Detect which cell encompasses the target text, then output its (x, y) center coordinate. 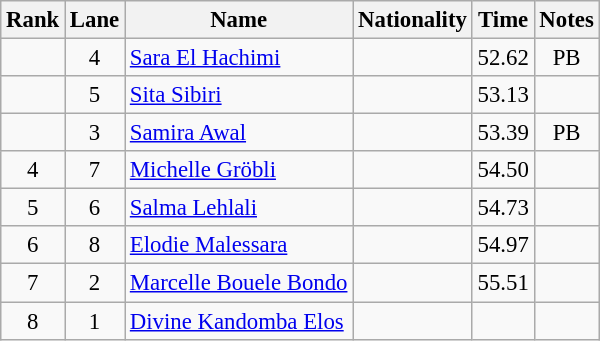
Lane (95, 20)
Salma Lehlali (239, 208)
Notes (566, 20)
53.13 (503, 95)
54.73 (503, 208)
53.39 (503, 133)
54.97 (503, 245)
Michelle Gröbli (239, 170)
3 (95, 133)
Rank (33, 20)
Name (239, 20)
Divine Kandomba Elos (239, 321)
Sita Sibiri (239, 95)
Samira Awal (239, 133)
Time (503, 20)
1 (95, 321)
54.50 (503, 170)
52.62 (503, 58)
55.51 (503, 283)
Sara El Hachimi (239, 58)
2 (95, 283)
Elodie Malessara (239, 245)
Marcelle Bouele Bondo (239, 283)
Nationality (412, 20)
